Capture the cell that displays the provided text and extract its (X, Y) central coordinate. 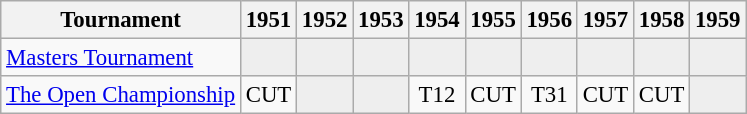
1955 (493, 20)
Tournament (121, 20)
T31 (549, 95)
1958 (661, 20)
T12 (437, 95)
1954 (437, 20)
1956 (549, 20)
Masters Tournament (121, 58)
1957 (605, 20)
1951 (268, 20)
1952 (325, 20)
1953 (381, 20)
1959 (718, 20)
The Open Championship (121, 95)
